Pinpoint the cell where the given text exists, returning its (x, y) midpoint coordinate. 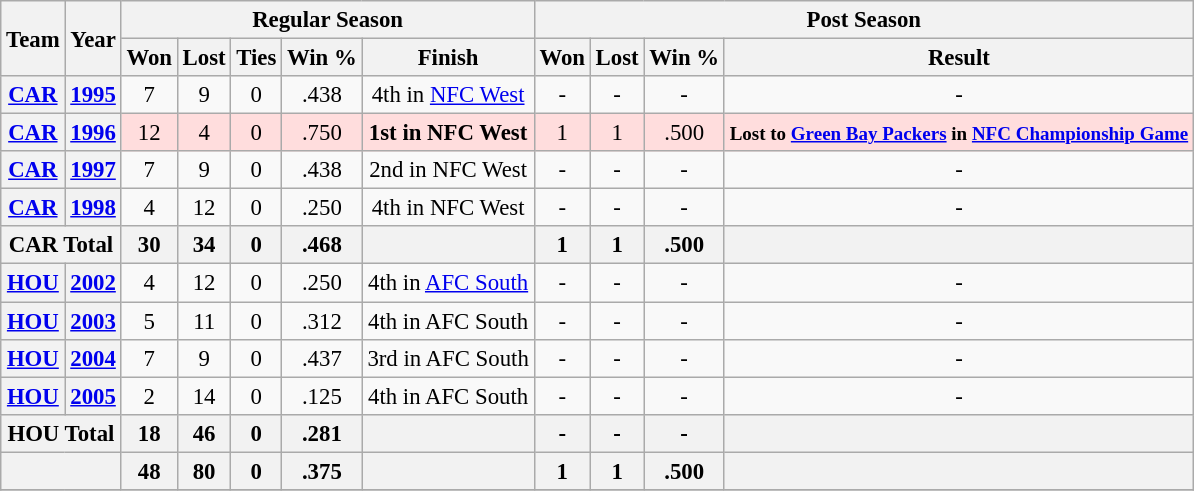
HOU Total (61, 433)
11 (204, 321)
2005 (93, 396)
2003 (93, 321)
Post Season (864, 20)
.375 (322, 471)
.750 (322, 133)
Ties (256, 58)
80 (204, 471)
46 (204, 433)
Team (33, 38)
Regular Season (328, 20)
Lost to Green Bay Packers in NFC Championship Game (958, 133)
2004 (93, 358)
48 (149, 471)
2002 (93, 283)
2 (149, 396)
.125 (322, 396)
3rd in AFC South (448, 358)
Year (93, 38)
.312 (322, 321)
Finish (448, 58)
34 (204, 245)
CAR Total (61, 245)
1997 (93, 170)
2nd in NFC West (448, 170)
.437 (322, 358)
1996 (93, 133)
30 (149, 245)
.281 (322, 433)
1st in NFC West (448, 133)
Result (958, 58)
1995 (93, 95)
18 (149, 433)
14 (204, 396)
1998 (93, 208)
5 (149, 321)
.468 (322, 245)
